Locate the cell with the specified text and output its [X, Y] center coordinate. 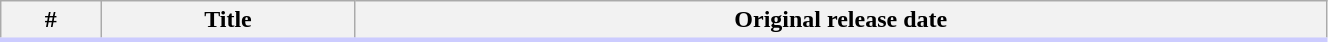
Title [228, 21]
Original release date [840, 21]
# [51, 21]
